Identify which cell holds the provided text, then report its (X, Y) central coordinate. 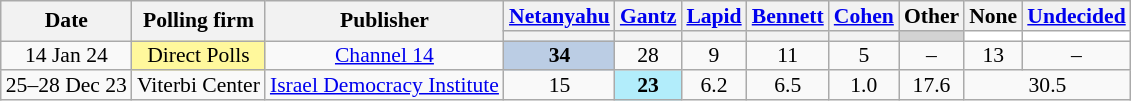
13 (993, 56)
34 (560, 56)
30.5 (1048, 86)
Direct Polls (198, 56)
Gantz (648, 16)
17.6 (932, 86)
Undecided (1076, 16)
25–28 Dec 23 (66, 86)
1.0 (864, 86)
Bennett (788, 16)
23 (648, 86)
Lapid (714, 16)
14 Jan 24 (66, 56)
28 (648, 56)
6.2 (714, 86)
Channel 14 (384, 56)
11 (788, 56)
5 (864, 56)
15 (560, 86)
Viterbi Center (198, 86)
Date (66, 21)
Cohen (864, 16)
Netanyahu (560, 16)
Publisher (384, 21)
None (993, 16)
Israel Democracy Institute (384, 86)
6.5 (788, 86)
9 (714, 56)
Polling firm (198, 21)
Other (932, 16)
